Identify which cell holds the provided text, then report its [x, y] central coordinate. 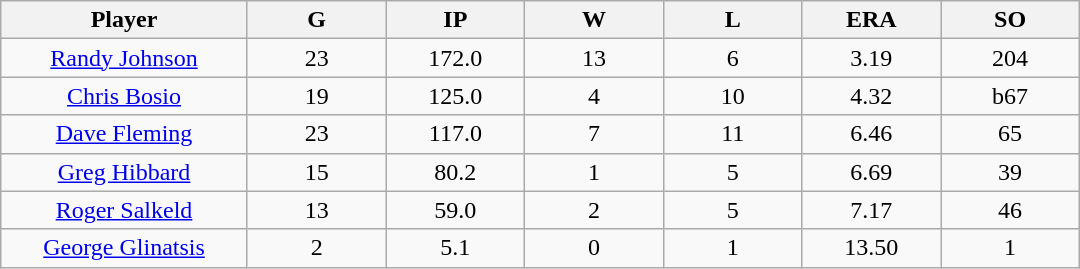
172.0 [456, 58]
Chris Bosio [124, 96]
7.17 [872, 210]
10 [732, 96]
Player [124, 20]
L [732, 20]
13.50 [872, 248]
117.0 [456, 134]
5.1 [456, 248]
65 [1010, 134]
7 [594, 134]
4.32 [872, 96]
125.0 [456, 96]
6 [732, 58]
80.2 [456, 172]
b67 [1010, 96]
204 [1010, 58]
G [316, 20]
19 [316, 96]
15 [316, 172]
IP [456, 20]
4 [594, 96]
39 [1010, 172]
59.0 [456, 210]
W [594, 20]
Randy Johnson [124, 58]
11 [732, 134]
ERA [872, 20]
0 [594, 248]
46 [1010, 210]
6.46 [872, 134]
3.19 [872, 58]
George Glinatsis [124, 248]
SO [1010, 20]
6.69 [872, 172]
Greg Hibbard [124, 172]
Roger Salkeld [124, 210]
Dave Fleming [124, 134]
